Detect which cell encompasses the target text, then output its (X, Y) center coordinate. 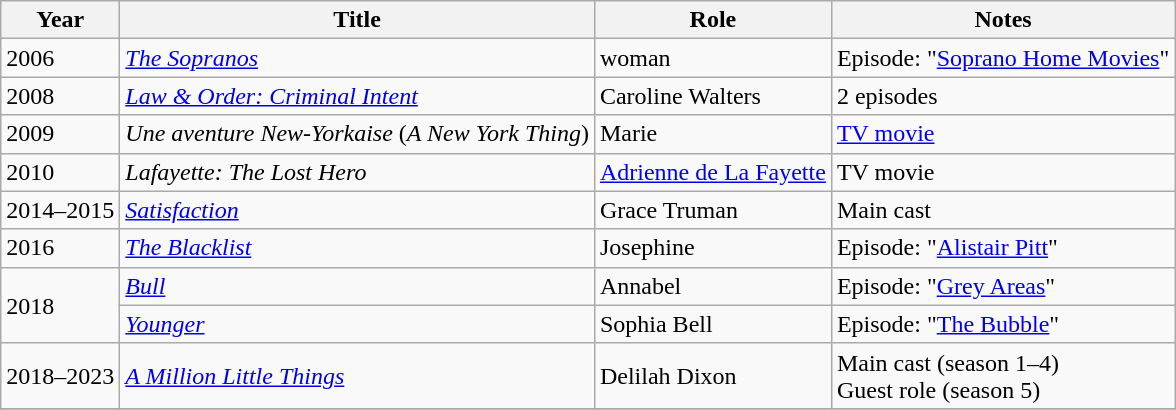
2009 (60, 134)
Year (60, 20)
Sophia Bell (712, 324)
Adrienne de La Fayette (712, 172)
Marie (712, 134)
Delilah Dixon (712, 376)
Episode: "The Bubble" (1002, 324)
Title (358, 20)
2016 (60, 248)
woman (712, 58)
The Blacklist (358, 248)
Episode: "Grey Areas" (1002, 286)
2006 (60, 58)
Main cast (season 1–4)Guest role (season 5) (1002, 376)
Law & Order: Criminal Intent (358, 96)
The Sopranos (358, 58)
2008 (60, 96)
Role (712, 20)
A Million Little Things (358, 376)
2010 (60, 172)
Episode: "Alistair Pitt" (1002, 248)
Bull (358, 286)
Main cast (1002, 210)
Lafayette: The Lost Hero (358, 172)
2018 (60, 305)
2 episodes (1002, 96)
Notes (1002, 20)
Episode: "Soprano Home Movies" (1002, 58)
Annabel (712, 286)
Josephine (712, 248)
2014–2015 (60, 210)
Grace Truman (712, 210)
2018–2023 (60, 376)
Younger (358, 324)
Caroline Walters (712, 96)
Une aventure New-Yorkaise (A New York Thing) (358, 134)
Satisfaction (358, 210)
